Detect which cell encompasses the target text, then output its (X, Y) center coordinate. 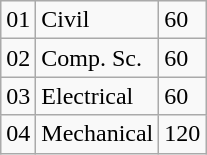
02 (18, 58)
04 (18, 134)
Mechanical (98, 134)
Electrical (98, 96)
03 (18, 96)
Comp. Sc. (98, 58)
Civil (98, 20)
120 (182, 134)
01 (18, 20)
